Identify which cell holds the provided text, then report its [x, y] central coordinate. 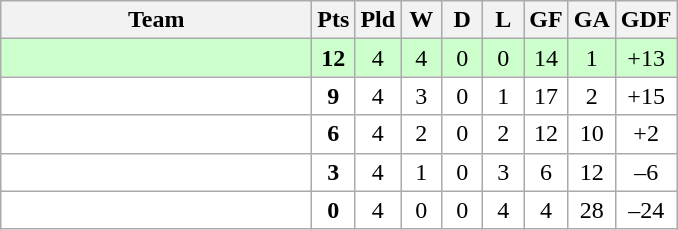
10 [592, 134]
D [462, 20]
GA [592, 20]
17 [546, 96]
+2 [646, 134]
–24 [646, 210]
+15 [646, 96]
L [504, 20]
GF [546, 20]
14 [546, 58]
Team [156, 20]
–6 [646, 172]
GDF [646, 20]
W [422, 20]
Pld [378, 20]
9 [334, 96]
28 [592, 210]
+13 [646, 58]
Pts [334, 20]
